Pinpoint the cell where the given text exists, returning its (X, Y) midpoint coordinate. 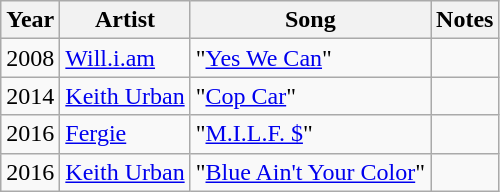
2014 (30, 96)
Year (30, 20)
"Cop Car" (310, 96)
Will.i.am (125, 58)
2008 (30, 58)
Fergie (125, 134)
"Blue Ain't Your Color" (310, 172)
Notes (465, 20)
"M.I.L.F. $" (310, 134)
Artist (125, 20)
"Yes We Can" (310, 58)
Song (310, 20)
